Determine the (x, y) coordinate at the center of the cell enclosing the given text.  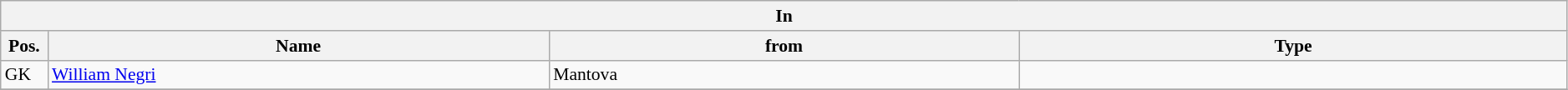
Mantova (784, 75)
Name (298, 46)
GK (24, 75)
Pos. (24, 46)
Type (1293, 46)
In (784, 16)
William Negri (298, 75)
from (784, 46)
